Pinpoint the cell where the given text exists, returning its [X, Y] midpoint coordinate. 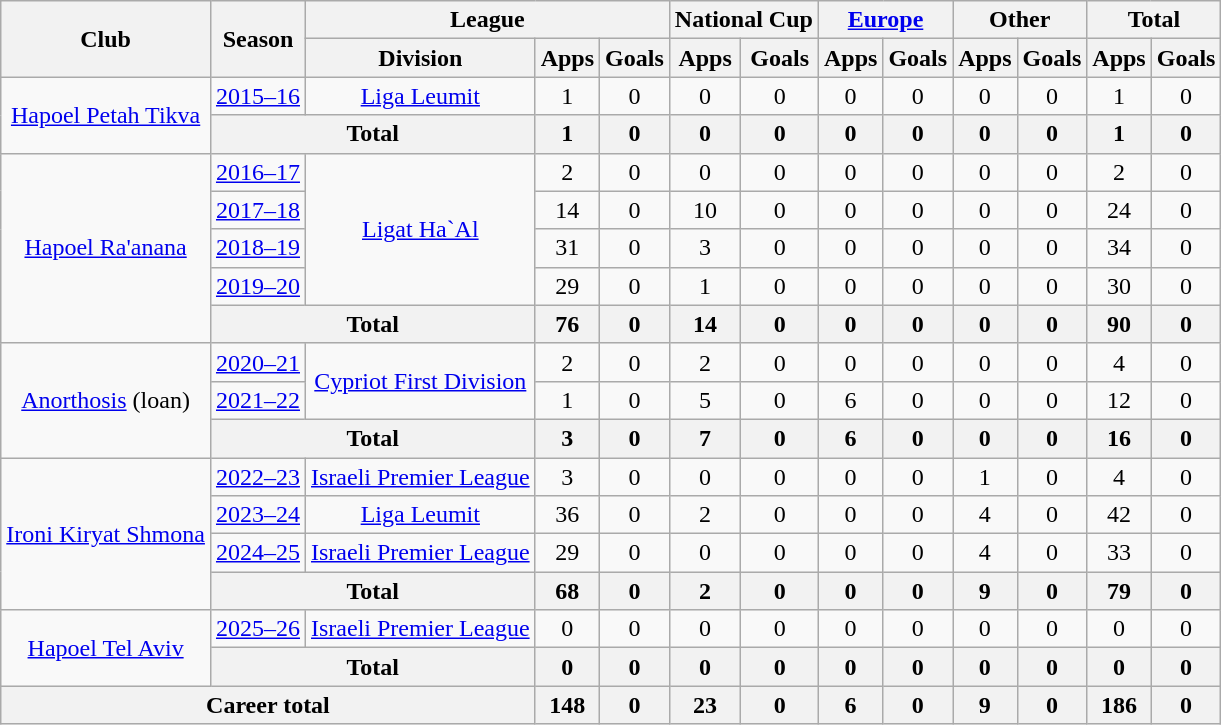
2023–24 [258, 515]
10 [705, 210]
2020–21 [258, 362]
2016–17 [258, 172]
33 [1119, 553]
36 [567, 515]
2017–18 [258, 210]
186 [1119, 705]
12 [1119, 400]
2022–23 [258, 477]
148 [567, 705]
Hapoel Tel Aviv [106, 648]
16 [1119, 438]
2021–22 [258, 400]
31 [567, 248]
Cypriot First Division [421, 381]
Club [106, 39]
76 [567, 324]
Ligat Ha`Al [421, 229]
Hapoel Petah Tikva [106, 115]
Hapoel Ra'anana [106, 248]
Other [1020, 20]
5 [705, 400]
2018–19 [258, 248]
7 [705, 438]
2019–20 [258, 286]
2025–26 [258, 629]
24 [1119, 210]
79 [1119, 591]
Ironi Kiryat Shmona [106, 534]
90 [1119, 324]
League [488, 20]
30 [1119, 286]
2015–16 [258, 96]
Anorthosis (loan) [106, 400]
23 [705, 705]
Career total [268, 705]
34 [1119, 248]
National Cup [744, 20]
2024–25 [258, 553]
Europe [885, 20]
42 [1119, 515]
Division [421, 58]
68 [567, 591]
Season [258, 39]
